Pinpoint the cell where the given text exists, returning its (X, Y) midpoint coordinate. 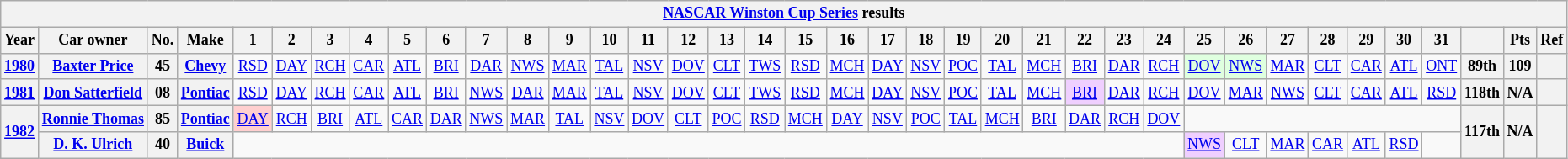
Ref (1552, 40)
117th (1482, 131)
26 (1245, 40)
30 (1404, 40)
85 (162, 118)
1982 (20, 131)
6 (446, 40)
21 (1044, 40)
1980 (20, 66)
16 (847, 40)
17 (888, 40)
Make (205, 40)
9 (569, 40)
22 (1085, 40)
Year (20, 40)
25 (1204, 40)
29 (1366, 40)
18 (926, 40)
24 (1164, 40)
3 (330, 40)
15 (806, 40)
23 (1123, 40)
D. K. Ulrich (93, 145)
No. (162, 40)
ONT (1442, 66)
Don Satterfield (93, 93)
Buick (205, 145)
1 (253, 40)
2 (291, 40)
Chevy (205, 66)
20 (1002, 40)
40 (162, 145)
7 (487, 40)
5 (408, 40)
109 (1520, 66)
11 (648, 40)
13 (727, 40)
8 (528, 40)
12 (688, 40)
89th (1482, 66)
4 (369, 40)
NASCAR Winston Cup Series results (784, 13)
Car owner (93, 40)
31 (1442, 40)
14 (765, 40)
118th (1482, 93)
27 (1288, 40)
1981 (20, 93)
28 (1328, 40)
19 (963, 40)
45 (162, 66)
Baxter Price (93, 66)
Ronnie Thomas (93, 118)
10 (610, 40)
08 (162, 93)
Pts (1520, 40)
